Provide the [x, y] coordinate of the cell's center where the given text is located.  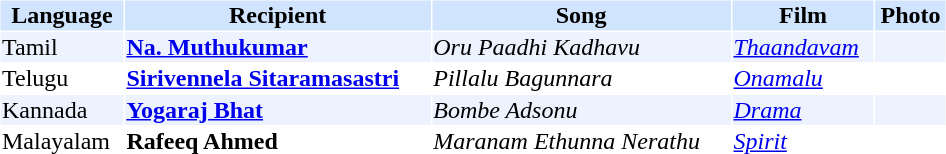
Drama [803, 110]
Onamalu [803, 79]
Telugu [62, 79]
Kannada [62, 110]
Recipient [278, 15]
Bombe Adsonu [582, 110]
Film [803, 15]
Yogaraj Bhat [278, 110]
Song [582, 15]
Na. Muthukumar [278, 47]
Pillalu Bagunnara [582, 79]
Language [62, 15]
Photo [911, 15]
Thaandavam [803, 47]
Sirivennela Sitaramasastri [278, 79]
Tamil [62, 47]
Oru Paadhi Kadhavu [582, 47]
